For the text-containing cell, return its midpoint in (X, Y) coordinate format. 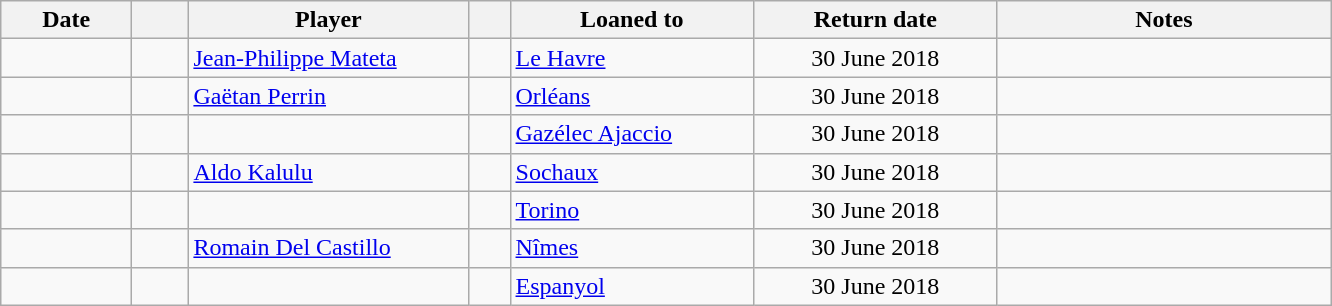
Orléans (632, 96)
Gaëtan Perrin (328, 96)
Date (66, 20)
Jean-Philippe Mateta (328, 58)
Sochaux (632, 172)
Return date (876, 20)
Nîmes (632, 248)
Player (328, 20)
Aldo Kalulu (328, 172)
Loaned to (632, 20)
Gazélec Ajaccio (632, 134)
Notes (1164, 20)
Espanyol (632, 286)
Torino (632, 210)
Le Havre (632, 58)
Romain Del Castillo (328, 248)
